Extract the (x, y) coordinate from the center of the cell holding the provided text.  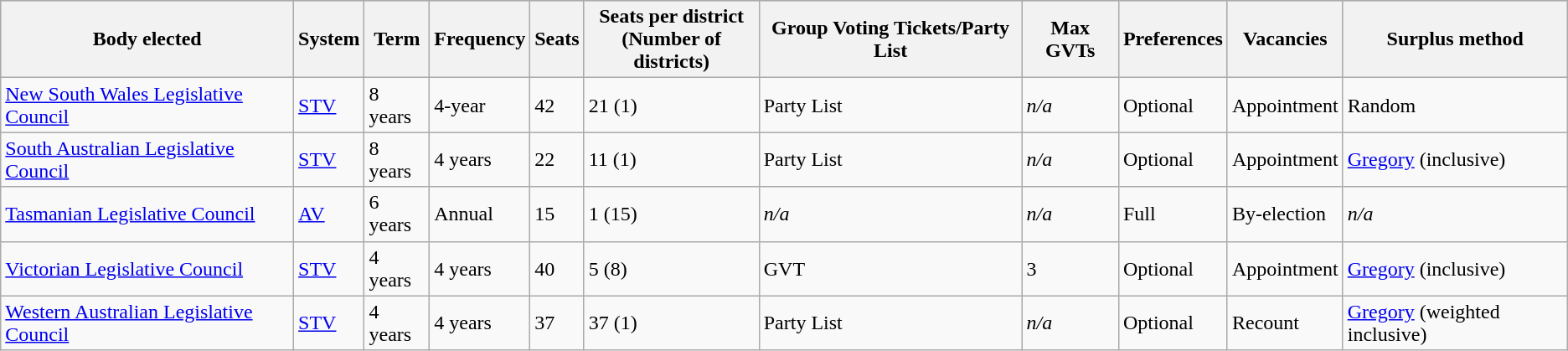
Annual (480, 214)
3 (1070, 268)
Body elected (147, 39)
22 (557, 159)
By-election (1285, 214)
5 (8) (672, 268)
GVT (890, 268)
AV (329, 214)
Frequency (480, 39)
Western Australian Legislative Council (147, 323)
21 (1) (672, 106)
4-year (480, 106)
Full (1173, 214)
Gregory (weighted inclusive) (1455, 323)
Seats (557, 39)
Vacancies (1285, 39)
11 (1) (672, 159)
1 (15) (672, 214)
Victorian Legislative Council (147, 268)
Max GVTs (1070, 39)
Group Voting Tickets/Party List (890, 39)
Tasmanian Legislative Council (147, 214)
37 (1) (672, 323)
6 years (397, 214)
South Australian Legislative Council (147, 159)
42 (557, 106)
Random (1455, 106)
Seats per district (Number of districts) (672, 39)
40 (557, 268)
Recount (1285, 323)
System (329, 39)
New South Wales Legislative Council (147, 106)
Term (397, 39)
Surplus method (1455, 39)
15 (557, 214)
Preferences (1173, 39)
37 (557, 323)
